Pinpoint the cell where the given text exists, returning its [X, Y] midpoint coordinate. 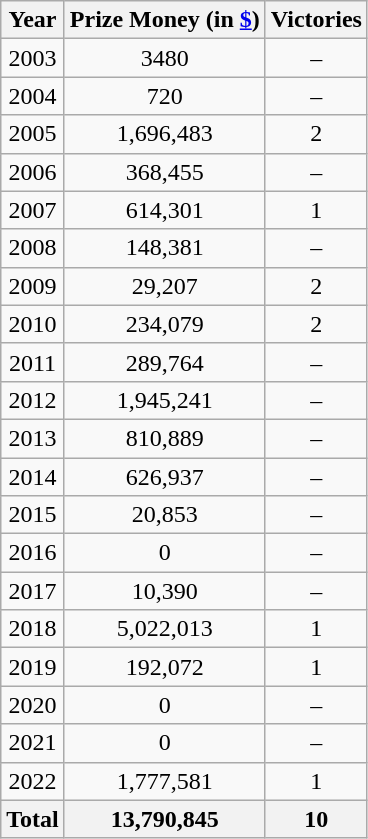
Victories [316, 20]
2004 [33, 96]
2008 [33, 248]
2019 [33, 667]
2013 [33, 438]
2005 [33, 134]
1,945,241 [164, 400]
Total [33, 819]
Year [33, 20]
5,022,013 [164, 629]
2006 [33, 172]
720 [164, 96]
2021 [33, 743]
2015 [33, 515]
2020 [33, 705]
3480 [164, 58]
148,381 [164, 248]
2022 [33, 781]
626,937 [164, 477]
2003 [33, 58]
810,889 [164, 438]
2010 [33, 324]
29,207 [164, 286]
192,072 [164, 667]
2012 [33, 400]
2017 [33, 591]
234,079 [164, 324]
20,853 [164, 515]
2018 [33, 629]
368,455 [164, 172]
614,301 [164, 210]
10,390 [164, 591]
13,790,845 [164, 819]
2011 [33, 362]
289,764 [164, 362]
10 [316, 819]
1,696,483 [164, 134]
2014 [33, 477]
2016 [33, 553]
Prize Money (in $) [164, 20]
2007 [33, 210]
1,777,581 [164, 781]
2009 [33, 286]
